Return [X, Y] of the center of cell containing provided text 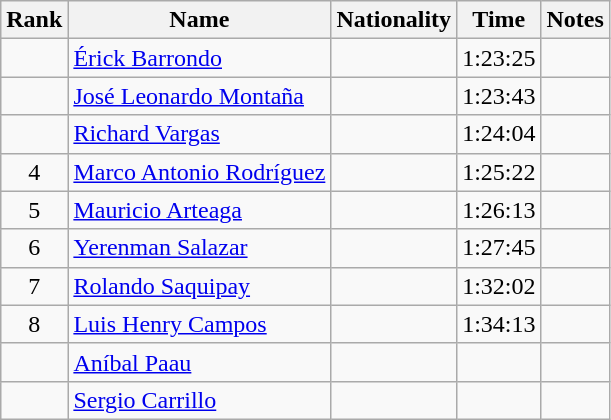
Nationality [394, 20]
José Leonardo Montaña [200, 96]
Richard Vargas [200, 134]
1:32:02 [499, 286]
6 [34, 248]
1:26:13 [499, 210]
Yerenman Salazar [200, 248]
Luis Henry Campos [200, 324]
1:24:04 [499, 134]
Sergio Carrillo [200, 400]
Time [499, 20]
Mauricio Arteaga [200, 210]
Marco Antonio Rodríguez [200, 172]
Aníbal Paau [200, 362]
Rank [34, 20]
1:34:13 [499, 324]
1:27:45 [499, 248]
1:23:43 [499, 96]
4 [34, 172]
1:23:25 [499, 58]
5 [34, 210]
8 [34, 324]
7 [34, 286]
Name [200, 20]
Rolando Saquipay [200, 286]
1:25:22 [499, 172]
Érick Barrondo [200, 58]
Notes [575, 20]
